Locate the cell with the specified text and output its [x, y] center coordinate. 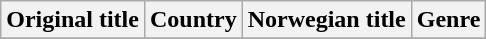
Genre [448, 20]
Original title [73, 20]
Country [193, 20]
Norwegian title [326, 20]
